Locate the cell with the specified text and output its (x, y) center coordinate. 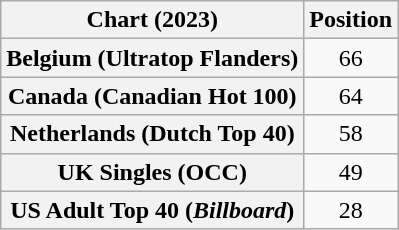
UK Singles (OCC) (152, 172)
Canada (Canadian Hot 100) (152, 96)
64 (351, 96)
Chart (2023) (152, 20)
58 (351, 134)
66 (351, 58)
28 (351, 210)
49 (351, 172)
US Adult Top 40 (Billboard) (152, 210)
Position (351, 20)
Belgium (Ultratop Flanders) (152, 58)
Netherlands (Dutch Top 40) (152, 134)
